Output the (x, y) coordinate of the center of the cell containing the given text.  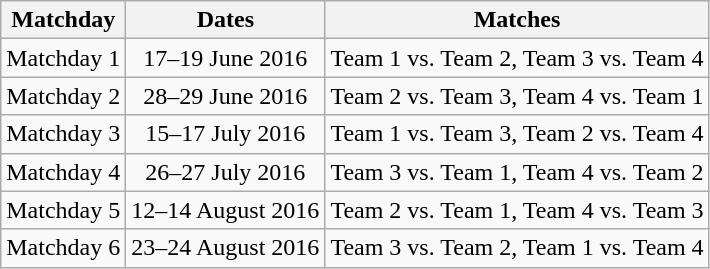
Team 2 vs. Team 1, Team 4 vs. Team 3 (517, 210)
Team 2 vs. Team 3, Team 4 vs. Team 1 (517, 96)
Matchday 2 (64, 96)
Team 1 vs. Team 3, Team 2 vs. Team 4 (517, 134)
Matchday 1 (64, 58)
Matchday 3 (64, 134)
Matchday (64, 20)
26–27 July 2016 (226, 172)
17–19 June 2016 (226, 58)
15–17 July 2016 (226, 134)
Matchday 5 (64, 210)
Matchday 4 (64, 172)
Matches (517, 20)
Team 3 vs. Team 2, Team 1 vs. Team 4 (517, 248)
Team 3 vs. Team 1, Team 4 vs. Team 2 (517, 172)
12–14 August 2016 (226, 210)
28–29 June 2016 (226, 96)
23–24 August 2016 (226, 248)
Team 1 vs. Team 2, Team 3 vs. Team 4 (517, 58)
Matchday 6 (64, 248)
Dates (226, 20)
